Find where the given text appears and provide that cell's center as (X, Y) coordinate. 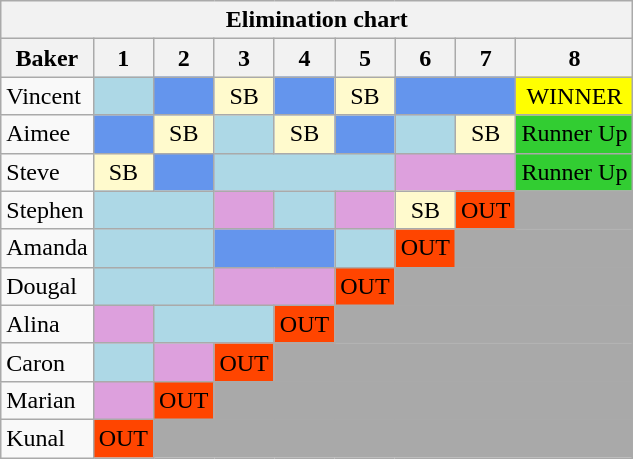
3 (244, 58)
Alina (47, 324)
Elimination chart (317, 20)
Baker (47, 58)
Kunal (47, 438)
5 (365, 58)
Steve (47, 172)
2 (184, 58)
Dougal (47, 286)
8 (574, 58)
4 (304, 58)
Amanda (47, 248)
1 (123, 58)
7 (486, 58)
WINNER (574, 96)
Caron (47, 362)
Stephen (47, 210)
Aimee (47, 134)
Marian (47, 400)
Vincent (47, 96)
6 (425, 58)
